Capture the cell that displays the provided text and extract its [X, Y] central coordinate. 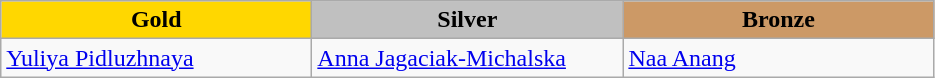
Bronze [778, 20]
Silver [468, 20]
Anna Jagaciak-Michalska [468, 58]
Yuliya Pidluzhnaya [156, 58]
Gold [156, 20]
Naa Anang [778, 58]
